Extract the [x, y] coordinate from the center of the cell holding the provided text.  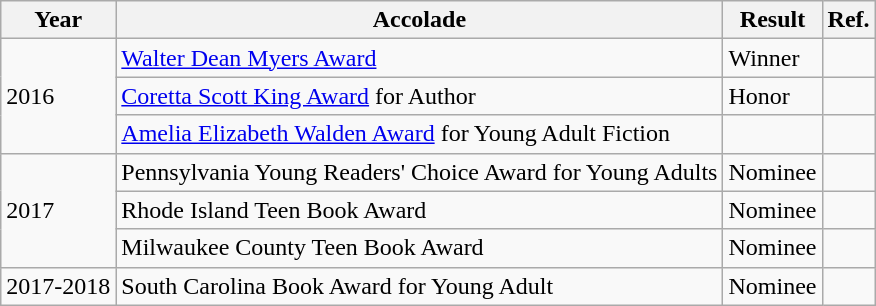
Pennsylvania Young Readers' Choice Award for Young Adults [420, 172]
2017 [58, 210]
Honor [772, 96]
Amelia Elizabeth Walden Award for Young Adult Fiction [420, 134]
Walter Dean Myers Award [420, 58]
Rhode Island Teen Book Award [420, 210]
Milwaukee County Teen Book Award [420, 248]
Ref. [848, 20]
Year [58, 20]
Result [772, 20]
Accolade [420, 20]
South Carolina Book Award for Young Adult [420, 286]
Winner [772, 58]
Coretta Scott King Award for Author [420, 96]
2016 [58, 96]
2017-2018 [58, 286]
